Detect which cell encompasses the target text, then output its [X, Y] center coordinate. 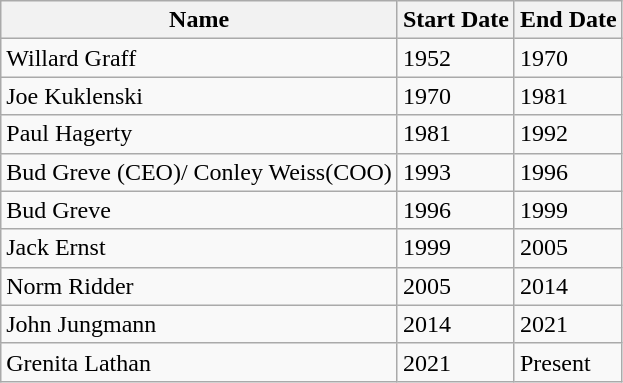
Willard Graff [200, 58]
Name [200, 20]
Start Date [456, 20]
1992 [568, 134]
John Jungmann [200, 324]
Norm Ridder [200, 286]
End Date [568, 20]
Present [568, 362]
1993 [456, 172]
Joe Kuklenski [200, 96]
Bud Greve (CEO)/ Conley Weiss(COO) [200, 172]
Grenita Lathan [200, 362]
Bud Greve [200, 210]
1952 [456, 58]
Jack Ernst [200, 248]
Paul Hagerty [200, 134]
